Identify which cell holds the provided text, then report its (x, y) central coordinate. 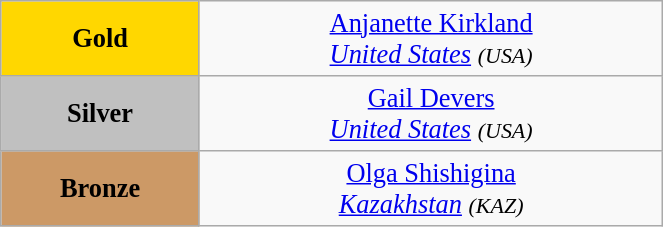
Silver (100, 112)
Gail DeversUnited States (USA) (430, 112)
Bronze (100, 188)
Gold (100, 38)
Anjanette KirklandUnited States (USA) (430, 38)
Olga ShishiginaKazakhstan (KAZ) (430, 188)
